Locate the cell with the specified text and output its (x, y) center coordinate. 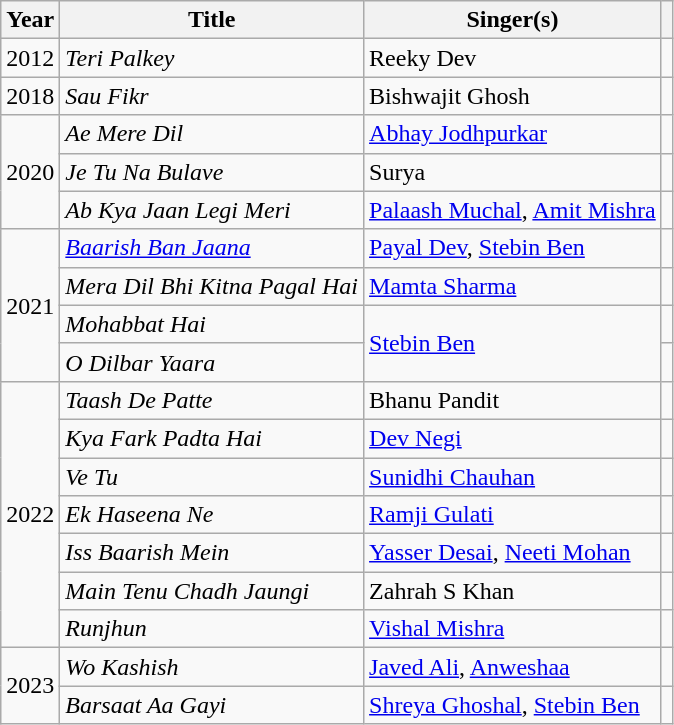
Stebin Ben (513, 343)
Wo Kashish (212, 667)
Abhay Jodhpurkar (513, 134)
Mamta Sharma (513, 286)
Ae Mere Dil (212, 134)
Bhanu Pandit (513, 400)
Vishal Mishra (513, 629)
2020 (30, 172)
2023 (30, 686)
Je Tu Na Bulave (212, 172)
Payal Dev, Stebin Ben (513, 248)
Mera Dil Bhi Kitna Pagal Hai (212, 286)
Year (30, 20)
Zahrah S Khan (513, 591)
Palaash Muchal, Amit Mishra (513, 210)
Teri Palkey (212, 58)
2012 (30, 58)
O Dilbar Yaara (212, 362)
Ramji Gulati (513, 515)
Baarish Ban Jaana (212, 248)
Shreya Ghoshal, Stebin Ben (513, 705)
Ek Haseena Ne (212, 515)
Sau Fikr (212, 96)
Sunidhi Chauhan (513, 477)
Dev Negi (513, 438)
Ve Tu (212, 477)
Main Tenu Chadh Jaungi (212, 591)
Runjhun (212, 629)
Iss Baarish Mein (212, 553)
2018 (30, 96)
Yasser Desai, Neeti Mohan (513, 553)
Javed Ali, Anweshaa (513, 667)
2021 (30, 305)
Title (212, 20)
Singer(s) (513, 20)
Surya (513, 172)
Mohabbat Hai (212, 324)
Taash De Patte (212, 400)
Reeky Dev (513, 58)
Kya Fark Padta Hai (212, 438)
Bishwajit Ghosh (513, 96)
2022 (30, 514)
Ab Kya Jaan Legi Meri (212, 210)
Barsaat Aa Gayi (212, 705)
